Determine the (X, Y) coordinate at the center of the cell enclosing the given text.  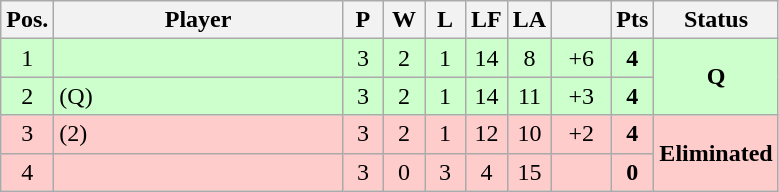
15 (529, 172)
(2) (198, 134)
Status (716, 20)
12 (487, 134)
11 (529, 96)
Player (198, 20)
8 (529, 58)
+3 (582, 96)
Pos. (28, 20)
Pts (632, 20)
+6 (582, 58)
L (444, 20)
(Q) (198, 96)
LF (487, 20)
W (404, 20)
10 (529, 134)
LA (529, 20)
Eliminated (716, 153)
+2 (582, 134)
Q (716, 77)
P (362, 20)
